For the text-containing cell, return its midpoint in (x, y) coordinate format. 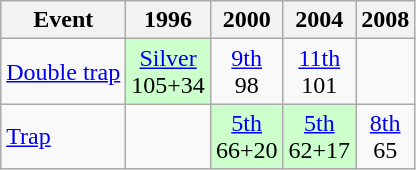
Silver105+34 (168, 72)
2004 (320, 20)
8th65 (386, 136)
Double trap (64, 72)
2000 (246, 20)
5th62+17 (320, 136)
11th101 (320, 72)
1996 (168, 20)
2008 (386, 20)
Trap (64, 136)
9th98 (246, 72)
Event (64, 20)
5th66+20 (246, 136)
